Capture the cell that displays the provided text and extract its [X, Y] central coordinate. 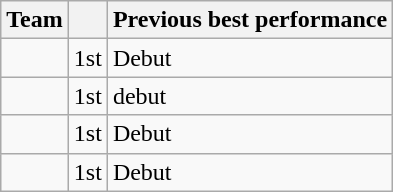
debut [250, 96]
Team [35, 20]
Previous best performance [250, 20]
